Return (x, y) of the center of cell containing provided text 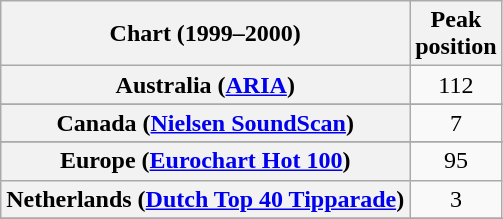
Europe (Eurochart Hot 100) (206, 161)
7 (456, 123)
3 (456, 199)
112 (456, 85)
Chart (1999–2000) (206, 34)
Netherlands (Dutch Top 40 Tipparade) (206, 199)
Canada (Nielsen SoundScan) (206, 123)
95 (456, 161)
Australia (ARIA) (206, 85)
Peakposition (456, 34)
